Output the (X, Y) coordinate of the center of the cell containing the given text.  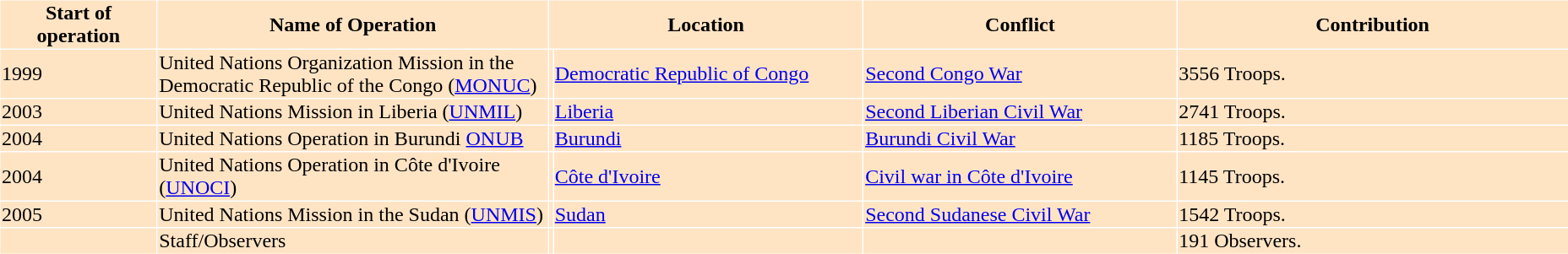
Name of Operation (353, 24)
1145 Troops. (1373, 176)
Côte d'Ivoire (708, 176)
Sudan (708, 214)
3556 Troops. (1373, 74)
1999 (78, 74)
Burundi (708, 138)
Location (706, 24)
Civil war in Côte d'Ivoire (1021, 176)
United Nations Mission in the Sudan (UNMIS) (353, 214)
United Nations Organization Mission in the Democratic Republic of the Congo (MONUC) (353, 74)
Staff/Observers (353, 240)
Second Liberian Civil War (1021, 112)
2003 (78, 112)
United Nations Operation in Burundi ONUB (353, 138)
Liberia (708, 112)
Democratic Republic of Congo (708, 74)
1542 Troops. (1373, 214)
2741 Troops. (1373, 112)
Conflict (1021, 24)
United Nations Operation in Côte d'Ivoire (UNOCI) (353, 176)
Second Congo War (1021, 74)
Contribution (1373, 24)
1185 Troops. (1373, 138)
United Nations Mission in Liberia (UNMIL) (353, 112)
Second Sudanese Civil War (1021, 214)
Burundi Civil War (1021, 138)
191 Observers. (1373, 240)
Start of operation (78, 24)
2005 (78, 214)
